Find where the given text appears and provide that cell's center as [X, Y] coordinate. 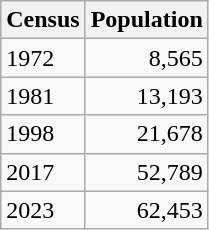
2023 [43, 210]
Population [146, 20]
1972 [43, 58]
13,193 [146, 96]
1981 [43, 96]
52,789 [146, 172]
8,565 [146, 58]
21,678 [146, 134]
1998 [43, 134]
Census [43, 20]
2017 [43, 172]
62,453 [146, 210]
